Provide the [x, y] coordinate of the cell's center where the given text is located.  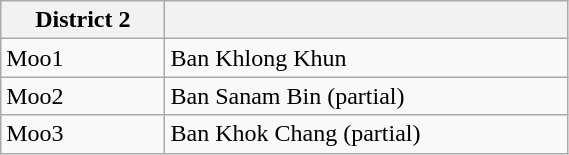
Ban Sanam Bin (partial) [366, 96]
Ban Khok Chang (partial) [366, 134]
Ban Khlong Khun [366, 58]
Moo3 [83, 134]
Moo1 [83, 58]
District 2 [83, 20]
Moo2 [83, 96]
